Identify which cell holds the provided text, then report its [X, Y] central coordinate. 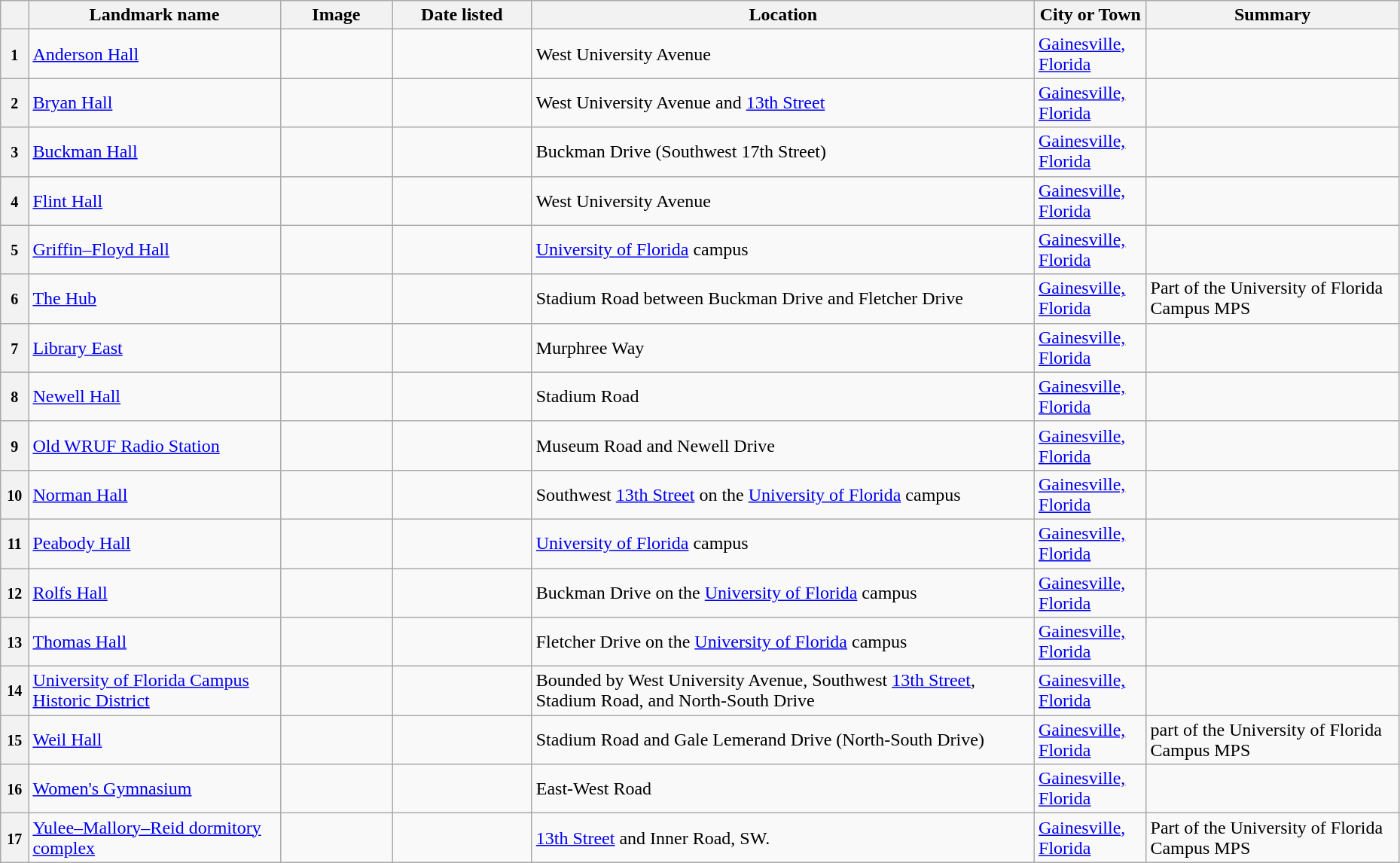
12 [15, 592]
10 [15, 494]
Thomas Hall [154, 642]
Summary [1273, 15]
Newell Hall [154, 396]
5 [15, 250]
Location [783, 15]
Yulee–Mallory–Reid dormitory complex [154, 837]
Stadium Road [783, 396]
3 [15, 152]
Buckman Drive (Southwest 17th Street) [783, 152]
City or Town [1090, 15]
Museum Road and Newell Drive [783, 446]
13 [15, 642]
6 [15, 298]
Image [336, 15]
Murphree Way [783, 348]
11 [15, 544]
Peabody Hall [154, 544]
15 [15, 739]
Bounded by West University Avenue, Southwest 13th Street, Stadium Road, and North-South Drive [783, 691]
Fletcher Drive on the University of Florida campus [783, 642]
1 [15, 54]
The Hub [154, 298]
Stadium Road between Buckman Drive and Fletcher Drive [783, 298]
Stadium Road and Gale Lemerand Drive (North-South Drive) [783, 739]
Women's Gymnasium [154, 789]
17 [15, 837]
9 [15, 446]
Bryan Hall [154, 102]
Rolfs Hall [154, 592]
Weil Hall [154, 739]
Library East [154, 348]
Buckman Hall [154, 152]
Old WRUF Radio Station [154, 446]
Norman Hall [154, 494]
Date listed [462, 15]
University of Florida Campus Historic District [154, 691]
East-West Road [783, 789]
Southwest 13th Street on the University of Florida campus [783, 494]
4 [15, 200]
Landmark name [154, 15]
Flint Hall [154, 200]
13th Street and Inner Road, SW. [783, 837]
2 [15, 102]
part of the University of Florida Campus MPS [1273, 739]
West University Avenue and 13th Street [783, 102]
Anderson Hall [154, 54]
8 [15, 396]
7 [15, 348]
Buckman Drive on the University of Florida campus [783, 592]
16 [15, 789]
Griffin–Floyd Hall [154, 250]
14 [15, 691]
